Return the [X, Y] coordinate for the center point of the cell that contains the specified text.  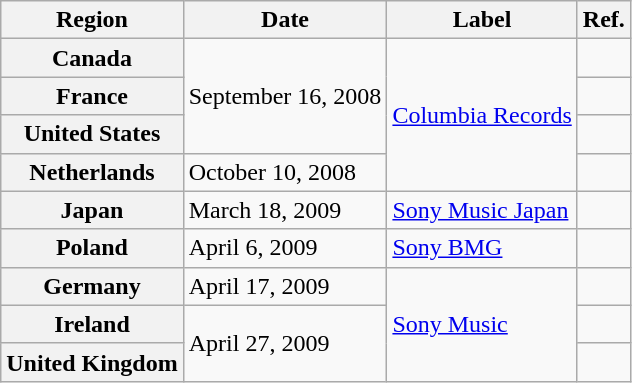
Region [92, 20]
Ref. [604, 20]
United States [92, 134]
September 16, 2008 [285, 96]
Sony BMG [482, 248]
Ireland [92, 324]
March 18, 2009 [285, 210]
France [92, 96]
April 27, 2009 [285, 343]
Label [482, 20]
Canada [92, 58]
Poland [92, 248]
Date [285, 20]
Germany [92, 286]
October 10, 2008 [285, 172]
Columbia Records [482, 115]
United Kingdom [92, 362]
Netherlands [92, 172]
April 17, 2009 [285, 286]
Sony Music Japan [482, 210]
Sony Music [482, 324]
April 6, 2009 [285, 248]
Japan [92, 210]
